From the cell containing the given text, extract its center point as (X, Y) coordinate. 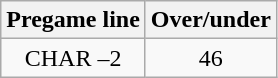
Over/under (210, 20)
46 (210, 58)
Pregame line (74, 20)
CHAR –2 (74, 58)
